Pinpoint the cell where the given text exists, returning its (X, Y) midpoint coordinate. 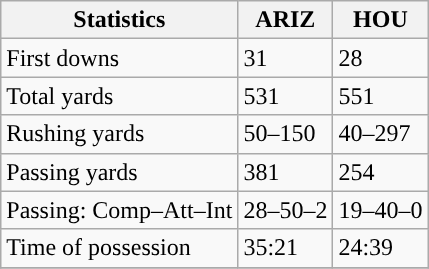
HOU (380, 20)
31 (286, 58)
Rushing yards (120, 134)
Time of possession (120, 248)
40–297 (380, 134)
19–40–0 (380, 210)
381 (286, 172)
254 (380, 172)
24:39 (380, 248)
531 (286, 96)
ARIZ (286, 20)
28–50–2 (286, 210)
Passing: Comp–Att–Int (120, 210)
Total yards (120, 96)
First downs (120, 58)
Passing yards (120, 172)
551 (380, 96)
50–150 (286, 134)
Statistics (120, 20)
35:21 (286, 248)
28 (380, 58)
